Output the [X, Y] coordinate of the center of the cell containing the given text.  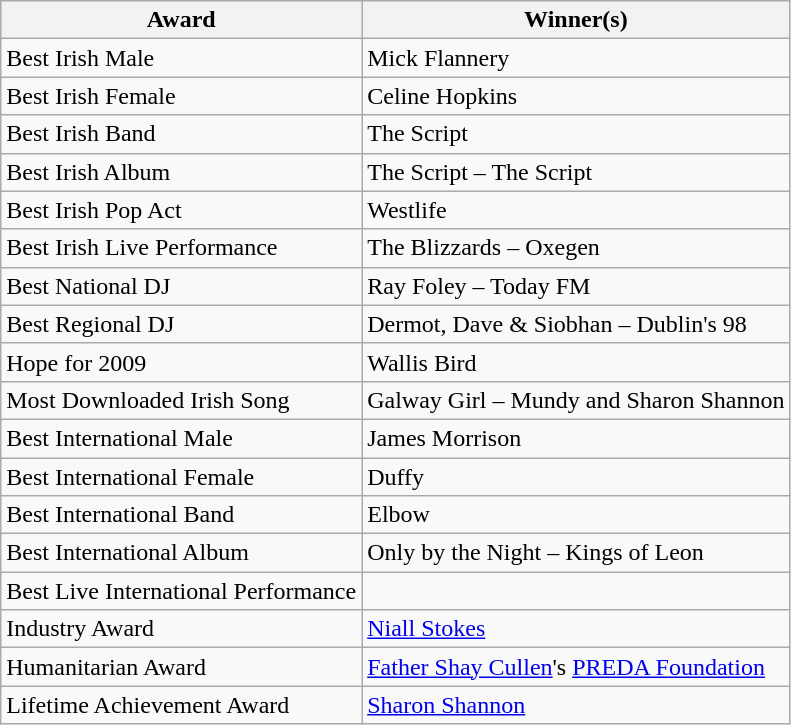
Best Irish Live Performance [182, 248]
Only by the Night – Kings of Leon [576, 553]
Best Irish Pop Act [182, 210]
Best Irish Male [182, 58]
James Morrison [576, 438]
The Script – The Script [576, 172]
Award [182, 20]
Sharon Shannon [576, 705]
Duffy [576, 477]
Best International Male [182, 438]
Celine Hopkins [576, 96]
Winner(s) [576, 20]
Galway Girl – Mundy and Sharon Shannon [576, 400]
Best Irish Album [182, 172]
Westlife [576, 210]
Industry Award [182, 629]
Best Regional DJ [182, 324]
Best Irish Band [182, 134]
Dermot, Dave & Siobhan – Dublin's 98 [576, 324]
Best International Band [182, 515]
Hope for 2009 [182, 362]
Mick Flannery [576, 58]
Wallis Bird [576, 362]
Best Live International Performance [182, 591]
The Blizzards – Oxegen [576, 248]
Niall Stokes [576, 629]
Best International Album [182, 553]
Ray Foley – Today FM [576, 286]
Lifetime Achievement Award [182, 705]
Elbow [576, 515]
Humanitarian Award [182, 667]
Most Downloaded Irish Song [182, 400]
Father Shay Cullen's PREDA Foundation [576, 667]
Best International Female [182, 477]
Best National DJ [182, 286]
Best Irish Female [182, 96]
The Script [576, 134]
